Find where the given text appears and provide that cell's center as [x, y] coordinate. 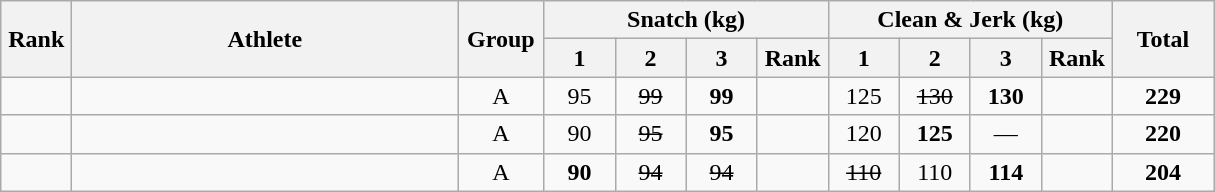
Athlete [265, 39]
114 [1006, 172]
Group [501, 39]
Clean & Jerk (kg) [970, 20]
120 [864, 134]
220 [1162, 134]
— [1006, 134]
204 [1162, 172]
Total [1162, 39]
229 [1162, 96]
Snatch (kg) [686, 20]
